Search for the cell housing the specified text and yield its (x, y) center coordinate. 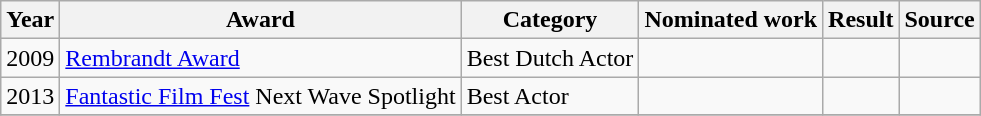
Category (550, 20)
2009 (30, 58)
Nominated work (731, 20)
Year (30, 20)
Source (940, 20)
2013 (30, 96)
Rembrandt Award (260, 58)
Best Actor (550, 96)
Best Dutch Actor (550, 58)
Result (861, 20)
Award (260, 20)
Fantastic Film Fest Next Wave Spotlight (260, 96)
